From the cell containing the given text, extract its center point as (x, y) coordinate. 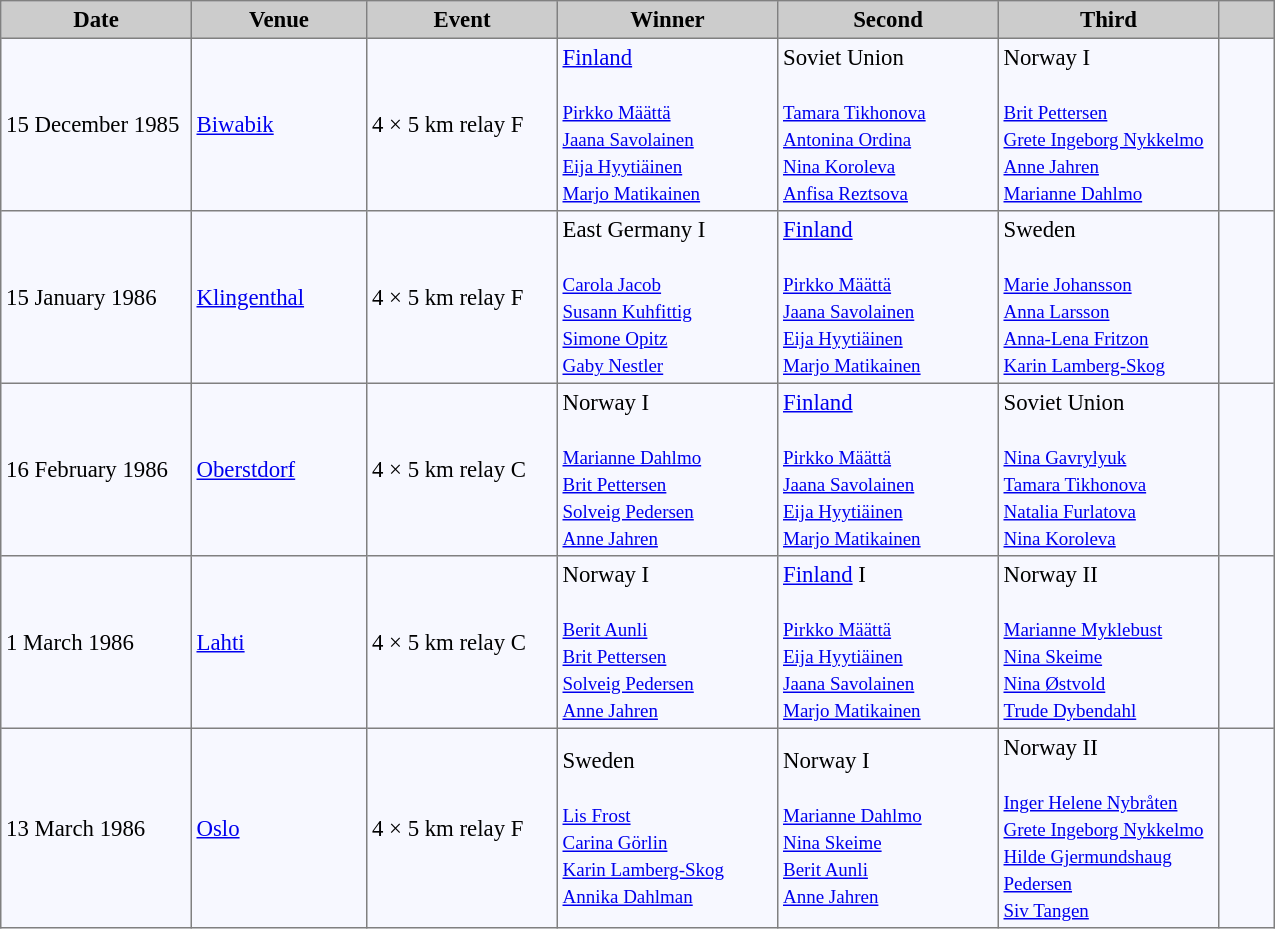
Norway IBrit Pettersen Grete Ingeborg Nykkelmo Anne Jahren Marianne Dahlmo (1108, 124)
13 March 1986 (96, 828)
SwedenMarie Johansson Anna Larsson Anna-Lena Fritzon Karin Lamberg-Skog (1108, 297)
Soviet UnionNina Gavrylyuk Tamara Tikhonova Natalia Furlatova Nina Koroleva (1108, 469)
15 January 1986 (96, 297)
SwedenLis Frost Carina Görlin Karin Lamberg-Skog Annika Dahlman (667, 828)
Norway IMarianne Dahlmo Nina Skeime Berit Aunli Anne Jahren (888, 828)
Norway IIMarianne Myklebust Nina Skeime Nina Østvold Trude Dybendahl (1108, 642)
Norway IBerit Aunli Brit Pettersen Solveig Pedersen Anne Jahren (667, 642)
Biwabik (279, 124)
East Germany ICarola Jacob Susann Kuhfittig Simone Opitz Gaby Nestler (667, 297)
16 February 1986 (96, 469)
Lahti (279, 642)
Norway IIInger Helene Nybråten Grete Ingeborg Nykkelmo Hilde Gjermundshaug Pedersen Siv Tangen (1108, 828)
Oberstdorf (279, 469)
1 March 1986 (96, 642)
Event (462, 20)
Klingenthal (279, 297)
Soviet UnionTamara Tikhonova Antonina Ordina Nina Koroleva Anfisa Reztsova (888, 124)
Oslo (279, 828)
Winner (667, 20)
Finland IPirkko Määttä Eija Hyytiäinen Jaana Savolainen Marjo Matikainen (888, 642)
15 December 1985 (96, 124)
Date (96, 20)
Third (1108, 20)
Second (888, 20)
Venue (279, 20)
Norway IMarianne Dahlmo Brit Pettersen Solveig Pedersen Anne Jahren (667, 469)
